Scan for the cell matching the given text and deliver its (x, y) coordinate at center. 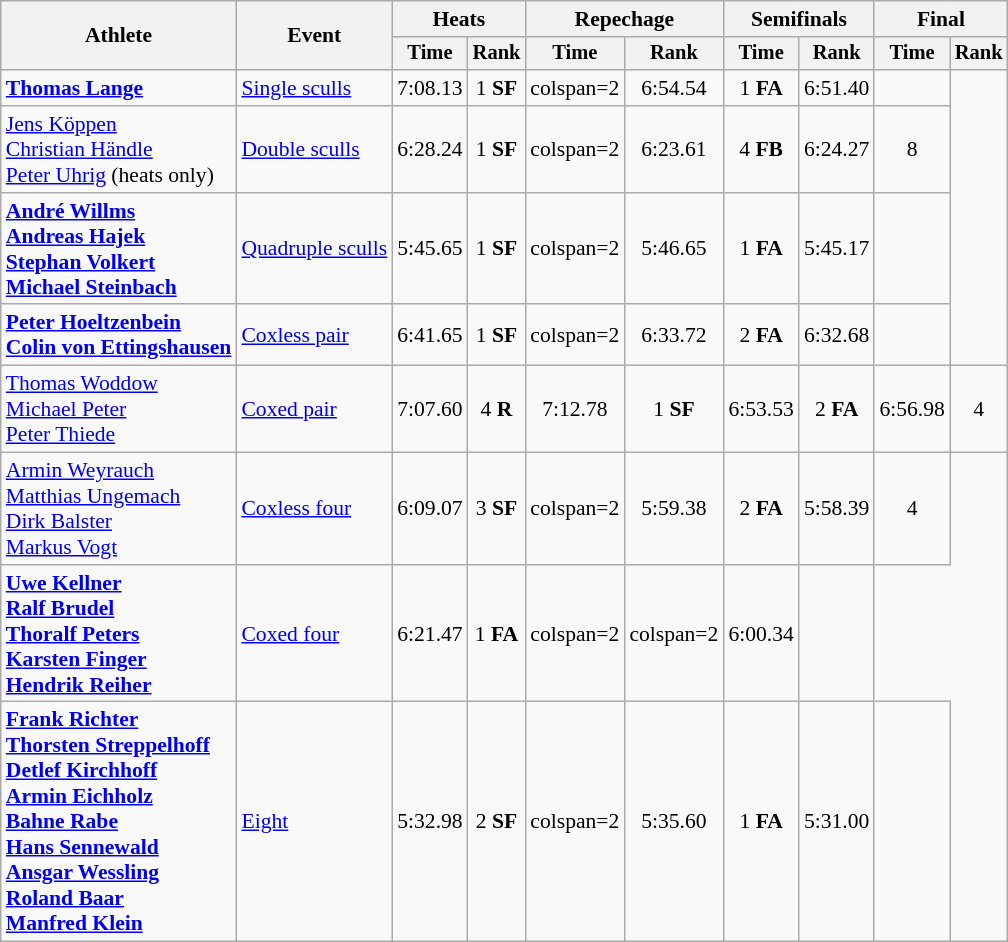
Heats (458, 19)
5:45.65 (430, 249)
7:12.78 (574, 410)
5:46.65 (674, 249)
Thomas Lange (119, 88)
5:31.00 (836, 822)
7:07.60 (430, 410)
6:00.34 (760, 634)
Athlete (119, 36)
Uwe KellnerRalf BrudelThoralf PetersKarsten FingerHendrik Reiher (119, 634)
Coxless pair (314, 336)
6:54.54 (674, 88)
Peter HoeltzenbeinColin von Ettingshausen (119, 336)
6:41.65 (430, 336)
Single sculls (314, 88)
5:35.60 (674, 822)
4 R (497, 410)
5:32.98 (430, 822)
6:24.27 (836, 150)
Jens KöppenChristian HändlePeter Uhrig (heats only) (119, 150)
6:33.72 (674, 336)
Eight (314, 822)
8 (912, 150)
6:32.68 (836, 336)
Double sculls (314, 150)
Event (314, 36)
Quadruple sculls (314, 249)
Semifinals (798, 19)
5:45.17 (836, 249)
5:59.38 (674, 509)
4 FB (760, 150)
Thomas WoddowMichael PeterPeter Thiede (119, 410)
Repechage (624, 19)
5:58.39 (836, 509)
6:21.47 (430, 634)
6:23.61 (674, 150)
Armin WeyrauchMatthias UngemachDirk BalsterMarkus Vogt (119, 509)
André WillmsAndreas HajekStephan VolkertMichael Steinbach (119, 249)
7:08.13 (430, 88)
Coxless four (314, 509)
Frank RichterThorsten StreppelhoffDetlef KirchhoffArmin EichholzBahne RabeHans SennewaldAnsgar WesslingRoland BaarManfred Klein (119, 822)
6:09.07 (430, 509)
6:28.24 (430, 150)
6:56.98 (912, 410)
Coxed four (314, 634)
2 SF (497, 822)
Coxed pair (314, 410)
6:51.40 (836, 88)
Final (940, 19)
3 SF (497, 509)
6:53.53 (760, 410)
